Locate the cell with the specified text and output its [x, y] center coordinate. 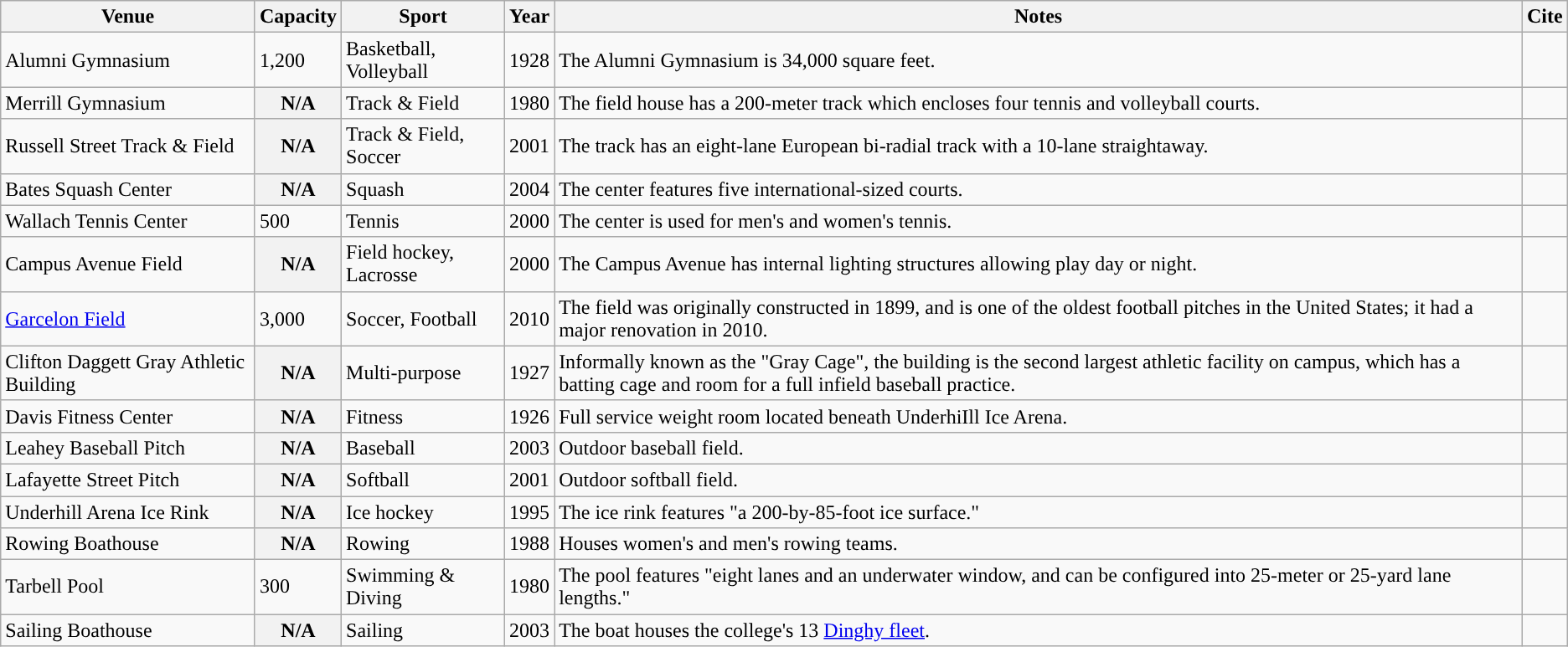
The Alumni Gymnasium is 34,000 square feet. [1039, 60]
Tarbell Pool [128, 588]
Outdoor baseball field. [1039, 448]
Lafayette Street Pitch [128, 480]
300 [298, 588]
Baseball [424, 448]
Full service weight room located beneath UnderhiIll Ice Arena. [1039, 416]
Squash [424, 189]
Houses women's and men's rowing teams. [1039, 544]
Sailing [424, 630]
Outdoor softball field. [1039, 480]
1928 [529, 60]
Russell Street Track & Field [128, 146]
1988 [529, 544]
Alumni Gymnasium [128, 60]
Capacity [298, 17]
Multi-purpose [424, 373]
Field hockey, Lacrosse [424, 264]
Track & Field [424, 103]
Notes [1039, 17]
Softball [424, 480]
The pool features "eight lanes and an underwater window, and can be configured into 25-meter or 25-yard lane lengths." [1039, 588]
2010 [529, 318]
Wallach Tennis Center [128, 221]
1,200 [298, 60]
The field house has a 200-meter track which encloses four tennis and volleyball courts. [1039, 103]
The center is used for men's and women's tennis. [1039, 221]
Rowing [424, 544]
Sport [424, 17]
Fitness [424, 416]
500 [298, 221]
The center features five international-sized courts. [1039, 189]
The track has an eight-lane European bi-radial track with a 10-lane straightaway. [1039, 146]
Track & Field, Soccer [424, 146]
The Campus Avenue has internal lighting structures allowing play day or night. [1039, 264]
Campus Avenue Field [128, 264]
Basketball, Volleyball [424, 60]
Sailing Boathouse [128, 630]
Underhill Arena Ice Rink [128, 511]
Garcelon Field [128, 318]
Venue [128, 17]
The field was originally constructed in 1899, and is one of the oldest football pitches in the United States; it had a major renovation in 2010. [1039, 318]
2004 [529, 189]
Leahey Baseball Pitch [128, 448]
Swimming & Diving [424, 588]
Davis Fitness Center [128, 416]
1927 [529, 373]
Year [529, 17]
Tennis [424, 221]
The boat houses the college's 13 Dinghy fleet. [1039, 630]
1926 [529, 416]
Clifton Daggett Gray Athletic Building [128, 373]
Merrill Gymnasium [128, 103]
Rowing Boathouse [128, 544]
1995 [529, 511]
3,000 [298, 318]
The ice rink features "a 200-by-85-foot ice surface." [1039, 511]
Cite [1545, 17]
Soccer, Football [424, 318]
Bates Squash Center [128, 189]
Ice hockey [424, 511]
